For the text-containing cell, return its midpoint in [X, Y] coordinate format. 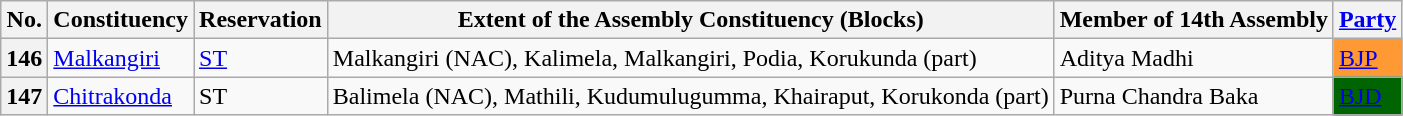
Chitrakonda [121, 96]
No. [24, 20]
Reservation [261, 20]
Party [1367, 20]
Constituency [121, 20]
Malkangiri [121, 58]
BJD [1367, 96]
147 [24, 96]
Balimela (NAC), Mathili, Kudumulugumma, Khairaput, Korukonda (part) [690, 96]
Malkangiri (NAC), Kalimela, Malkangiri, Podia, Korukunda (part) [690, 58]
Extent of the Assembly Constituency (Blocks) [690, 20]
BJP [1367, 58]
Aditya Madhi [1194, 58]
Purna Chandra Baka [1194, 96]
146 [24, 58]
Member of 14th Assembly [1194, 20]
